Extract the [X, Y] coordinate from the center of the cell holding the provided text.  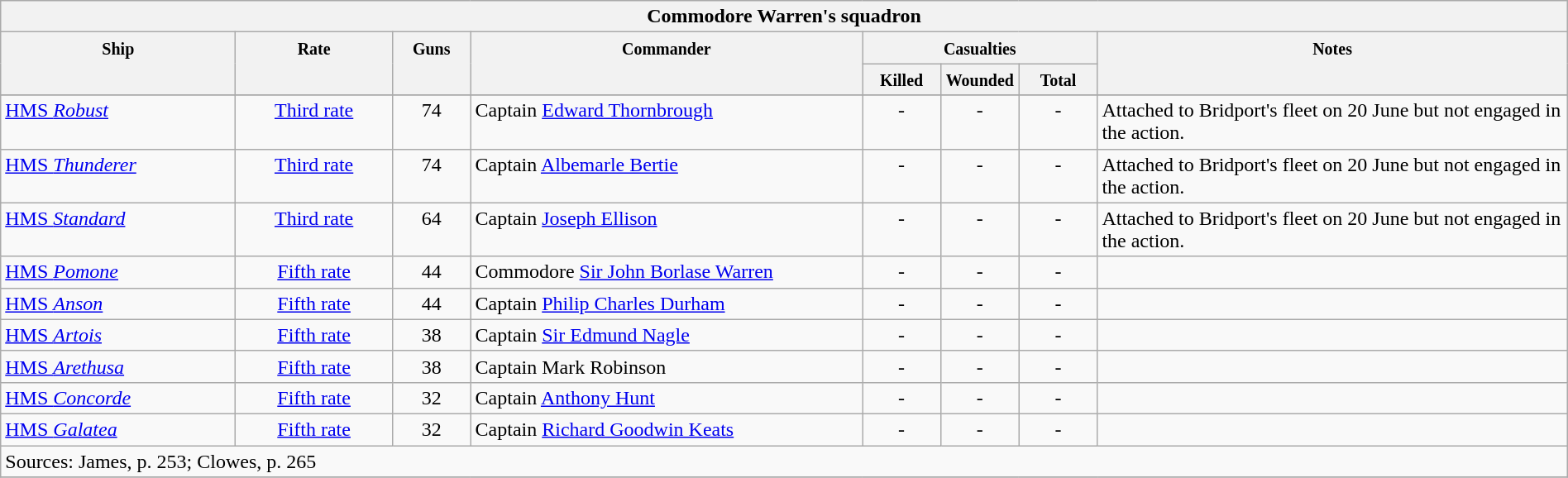
Wounded [979, 79]
Sources: James, p. 253; Clowes, p. 265 [784, 461]
HMS Anson [118, 304]
Killed [901, 79]
Commander [667, 64]
Commodore Warren's squadron [784, 17]
Captain Mark Robinson [667, 366]
HMS Robust [118, 122]
Captain Joseph Ellison [667, 230]
Captain Anthony Hunt [667, 398]
Captain Edward Thornbrough [667, 122]
HMS Thunderer [118, 175]
Captain Richard Goodwin Keats [667, 429]
Ship [118, 64]
Captain Sir Edmund Nagle [667, 335]
HMS Artois [118, 335]
HMS Concorde [118, 398]
HMS Arethusa [118, 366]
Casualties [980, 48]
Notes [1332, 64]
Commodore Sir John Borlase Warren [667, 272]
Rate [314, 64]
HMS Pomone [118, 272]
HMS Galatea [118, 429]
HMS Standard [118, 230]
Captain Philip Charles Durham [667, 304]
Captain Albemarle Bertie [667, 175]
Guns [432, 64]
Total [1059, 79]
64 [432, 230]
